Scan for the cell matching the given text and deliver its [X, Y] coordinate at center. 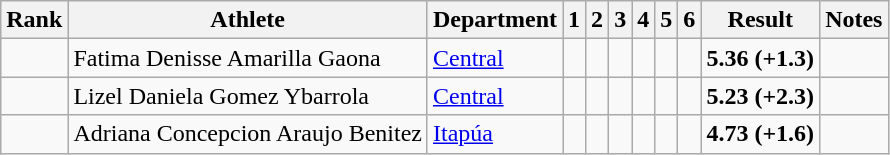
Athlete [248, 20]
5 [666, 20]
5.36 (+1.3) [760, 58]
4 [644, 20]
3 [620, 20]
Rank [34, 20]
Lizel Daniela Gomez Ybarrola [248, 96]
Fatima Denisse Amarilla Gaona [248, 58]
Itapúa [494, 134]
Notes [854, 20]
1 [574, 20]
2 [598, 20]
5.23 (+2.3) [760, 96]
6 [690, 20]
4.73 (+1.6) [760, 134]
Result [760, 20]
Department [494, 20]
Adriana Concepcion Araujo Benitez [248, 134]
